Pinpoint the cell where the given text exists, returning its (x, y) midpoint coordinate. 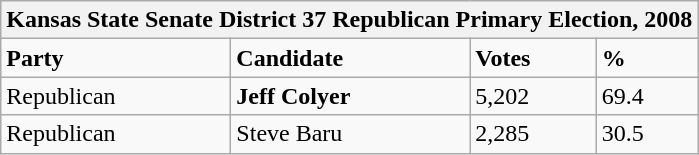
Jeff Colyer (350, 96)
Steve Baru (350, 134)
Candidate (350, 58)
% (646, 58)
Party (116, 58)
69.4 (646, 96)
5,202 (534, 96)
Kansas State Senate District 37 Republican Primary Election, 2008 (350, 20)
Votes (534, 58)
2,285 (534, 134)
30.5 (646, 134)
